Pinpoint the cell where the given text exists, returning its [X, Y] midpoint coordinate. 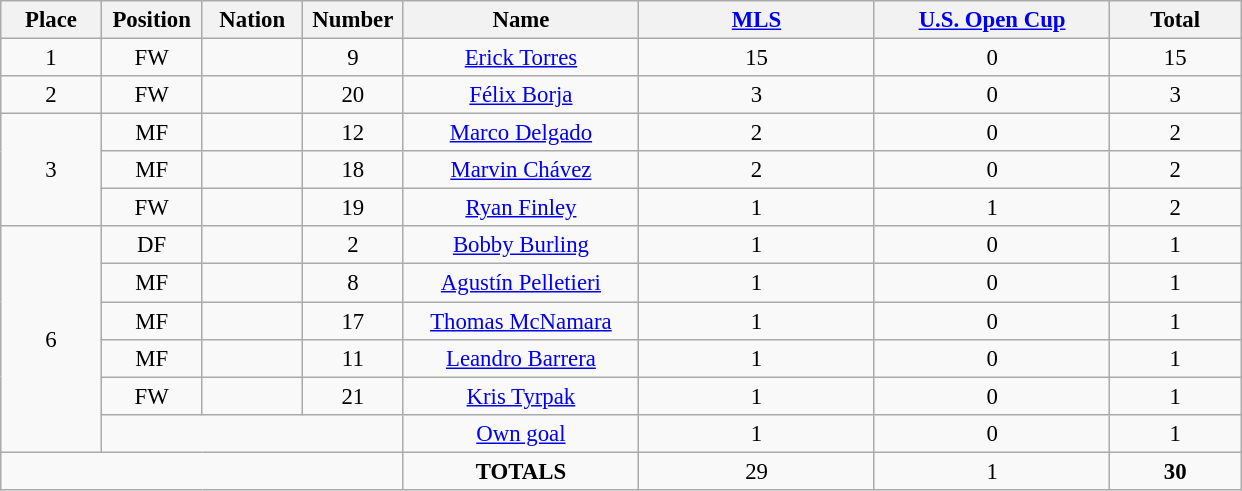
Name [521, 20]
29 [757, 471]
DF [152, 245]
8 [354, 283]
Leandro Barrera [521, 358]
Agustín Pelletieri [521, 283]
Marvin Chávez [521, 170]
19 [354, 208]
Félix Borja [521, 95]
Thomas McNamara [521, 321]
11 [354, 358]
Bobby Burling [521, 245]
Number [354, 20]
21 [354, 396]
17 [354, 321]
20 [354, 95]
Ryan Finley [521, 208]
Erick Torres [521, 58]
9 [354, 58]
6 [52, 339]
30 [1176, 471]
MLS [757, 20]
Place [52, 20]
U.S. Open Cup [992, 20]
Own goal [521, 433]
TOTALS [521, 471]
Marco Delgado [521, 133]
Total [1176, 20]
18 [354, 170]
12 [354, 133]
Position [152, 20]
Kris Tyrpak [521, 396]
Nation [252, 20]
